Pinpoint the cell where the given text exists, returning its [X, Y] midpoint coordinate. 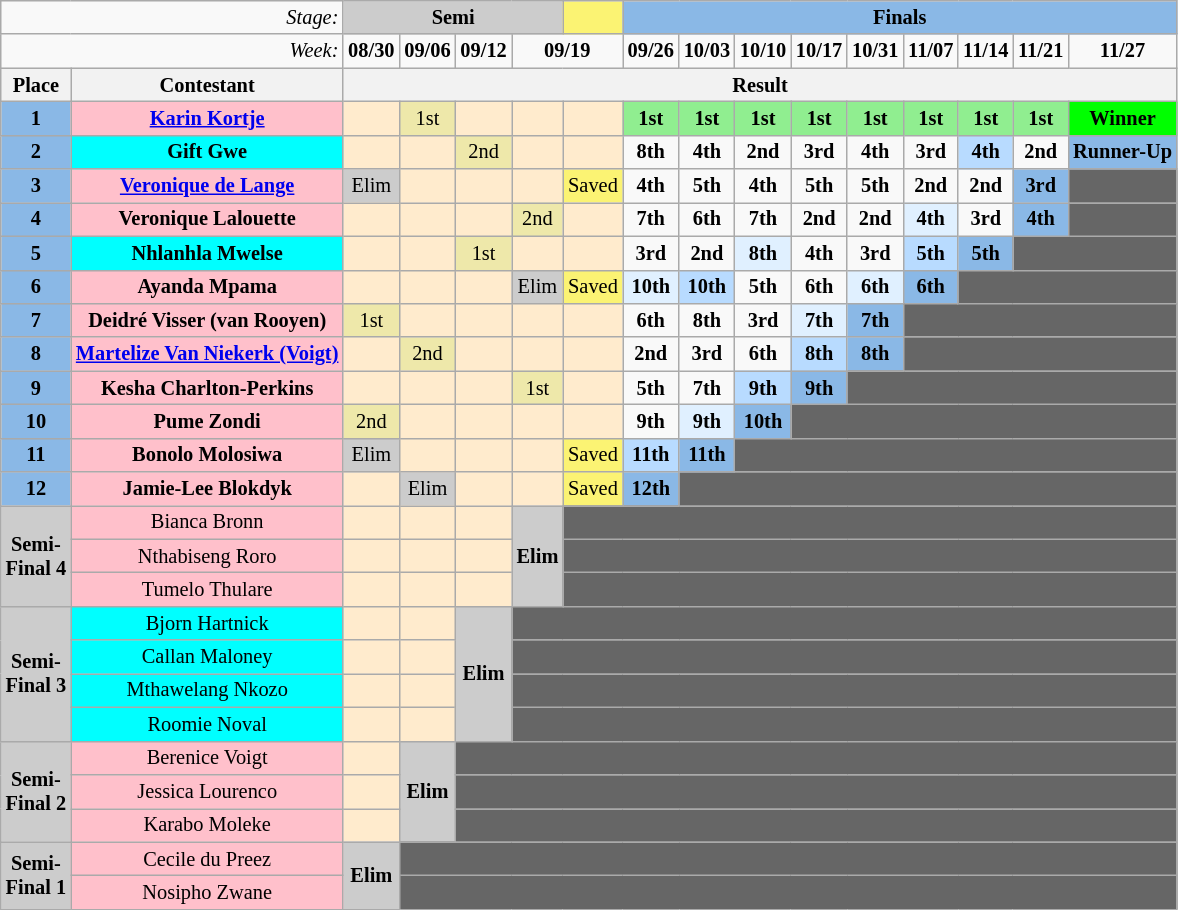
Cecile du Preez [207, 859]
7 [36, 320]
10/17 [819, 51]
Ayanda Mpama [207, 287]
11/14 [986, 51]
Runner-Up [1122, 152]
Mthawelang Nkozo [207, 690]
Semi-Final 4 [36, 556]
Bianca Bronn [207, 522]
1 [36, 118]
Result [760, 85]
3 [36, 186]
Berenice Voigt [207, 758]
9 [36, 388]
11/27 [1122, 51]
Bjorn Hartnick [207, 623]
6 [36, 287]
11/21 [1040, 51]
Martelize Van Niekerk (Voigt) [207, 354]
Stage: [172, 17]
Kesha Charlton-Perkins [207, 388]
2 [36, 152]
Callan Maloney [207, 657]
09/26 [651, 51]
Pume Zondi [207, 421]
Veronique de Lange [207, 186]
12th [651, 489]
10/03 [707, 51]
Place [36, 85]
5 [36, 253]
8 [36, 354]
10/10 [763, 51]
09/06 [427, 51]
09/12 [484, 51]
10/31 [875, 51]
Week: [172, 51]
Veronique Lalouette [207, 219]
Contestant [207, 85]
Tumelo Thulare [207, 589]
Jessica Lourenco [207, 791]
Winner [1122, 118]
Semi-Final 2 [36, 792]
Karin Kortje [207, 118]
Semi [453, 17]
09/19 [568, 51]
10 [36, 421]
Nosipho Zwane [207, 892]
Deidré Visser (van Rooyen) [207, 320]
Jamie-Lee Blokdyk [207, 489]
Karabo Moleke [207, 825]
4 [36, 219]
11/07 [930, 51]
Bonolo Molosiwa [207, 455]
Gift Gwe [207, 152]
Finals [900, 17]
Semi-Final 1 [36, 876]
08/30 [371, 51]
11 [36, 455]
Roomie Noval [207, 724]
12 [36, 489]
Nthabiseng Roro [207, 556]
Semi-Final 3 [36, 674]
Nhlanhla Mwelse [207, 253]
